Locate the cell with the specified text and output its (X, Y) center coordinate. 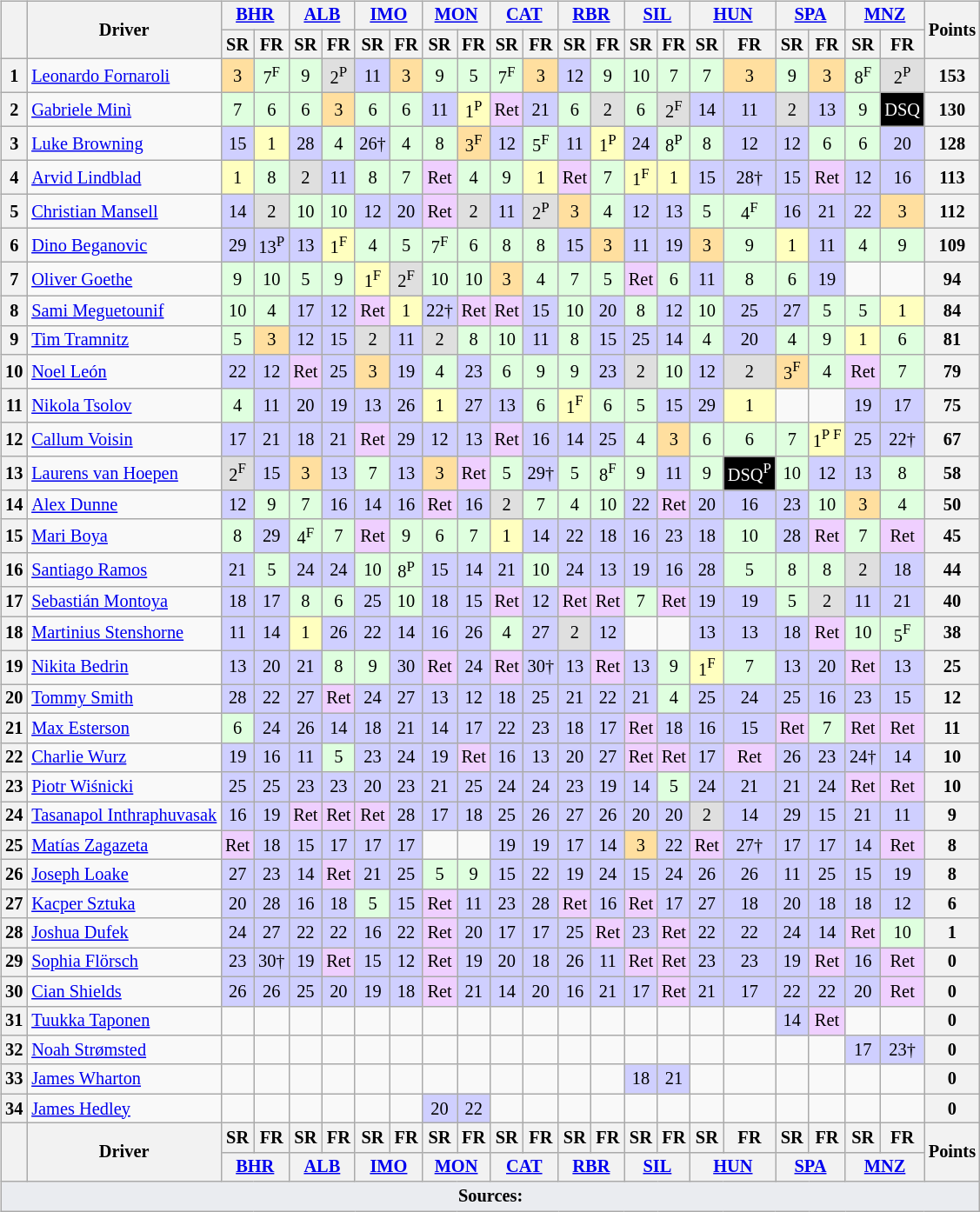
Alex Dunne (123, 505)
1P F (827, 440)
Santiago Ramos (123, 570)
Noel León (123, 372)
38 (952, 633)
Matías Zagazeta (123, 845)
Laurens van Hoepen (123, 473)
Gabriele Minì (123, 110)
Cian Shields (123, 991)
Mari Boya (123, 536)
Kacper Sztuka (123, 903)
Nikita Bedrin (123, 668)
23† (902, 1050)
Martinius Stenshorne (123, 633)
33 (14, 1079)
44 (952, 570)
DSQ (902, 110)
28† (750, 177)
Callum Voisin (123, 440)
79 (952, 372)
34 (14, 1109)
50 (952, 505)
Sophia Flörsch (123, 962)
67 (952, 440)
Joshua Dufek (123, 933)
James Wharton (123, 1079)
31 (14, 1021)
Charlie Wurz (123, 757)
26† (372, 144)
Piotr Wiśnicki (123, 787)
Tommy Smith (123, 699)
Tim Tramnitz (123, 340)
Sebastián Montoya (123, 602)
94 (952, 280)
Max Esterson (123, 729)
75 (952, 405)
45 (952, 536)
29† (541, 473)
13P (271, 245)
58 (952, 473)
153 (952, 77)
Luke Browning (123, 144)
109 (952, 245)
Sources: (490, 1196)
130 (952, 110)
Arvid Lindblad (123, 177)
112 (952, 212)
Dino Beganovic (123, 245)
Tuukka Taponen (123, 1021)
81 (952, 340)
32 (14, 1050)
Joseph Loake (123, 875)
27† (750, 845)
DSQP (750, 473)
24† (863, 757)
Oliver Goethe (123, 280)
Christian Mansell (123, 212)
40 (952, 602)
Nikola Tsolov (123, 405)
James Hedley (123, 1109)
113 (952, 177)
Sami Meguetounif (123, 311)
84 (952, 311)
Noah Strømsted (123, 1050)
Tasanapol Inthraphuvasak (123, 816)
Leonardo Fornaroli (123, 77)
128 (952, 144)
